Identify which cell holds the provided text, then report its (x, y) central coordinate. 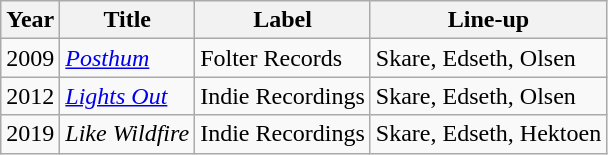
Skare, Edseth, Hektoen (488, 134)
Folter Records (283, 58)
Line-up (488, 20)
2009 (30, 58)
Like Wildfire (128, 134)
Year (30, 20)
2019 (30, 134)
Title (128, 20)
Label (283, 20)
2012 (30, 96)
Posthum (128, 58)
Lights Out (128, 96)
